Find where the given text appears and provide that cell's center as (X, Y) coordinate. 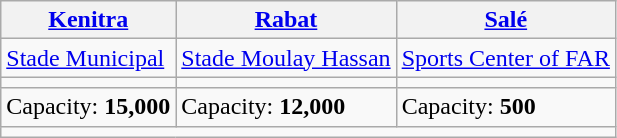
Stade Municipal (88, 58)
Salé (506, 20)
Kenitra (88, 20)
Capacity: 15,000 (88, 107)
Stade Moulay Hassan (286, 58)
Capacity: 500 (506, 107)
Capacity: 12,000 (286, 107)
Rabat (286, 20)
Sports Center of FAR (506, 58)
